Determine the (x, y) coordinate at the center of the cell enclosing the given text.  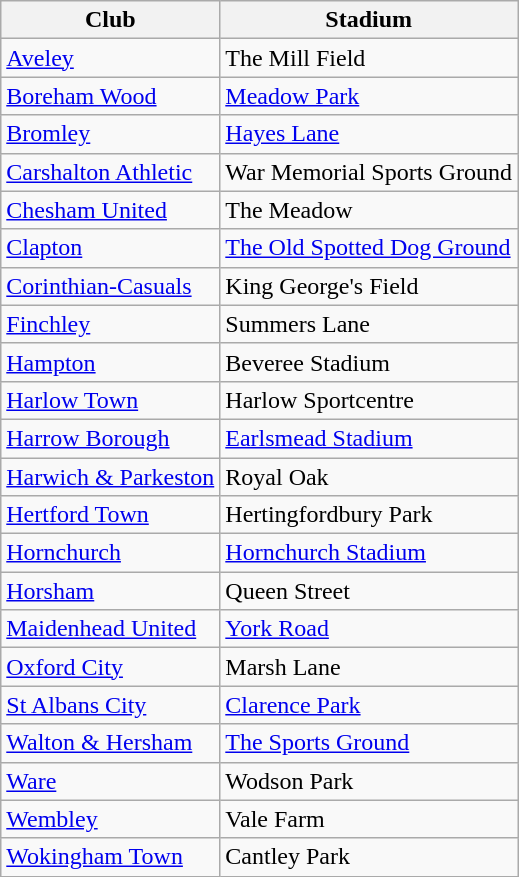
Harlow Town (110, 400)
Walton & Hersham (110, 743)
Hayes Lane (369, 134)
Wokingham Town (110, 857)
Beveree Stadium (369, 362)
The Old Spotted Dog Ground (369, 248)
Clapton (110, 248)
Hornchurch Stadium (369, 553)
St Albans City (110, 705)
Bromley (110, 134)
Cantley Park (369, 857)
Hampton (110, 362)
Club (110, 20)
Wodson Park (369, 781)
Hertford Town (110, 515)
Vale Farm (369, 819)
Aveley (110, 58)
Oxford City (110, 667)
Earlsmead Stadium (369, 438)
Harlow Sportcentre (369, 400)
Meadow Park (369, 96)
Horsham (110, 591)
Clarence Park (369, 705)
The Sports Ground (369, 743)
Stadium (369, 20)
Ware (110, 781)
Hornchurch (110, 553)
Summers Lane (369, 324)
The Mill Field (369, 58)
Harwich & Parkeston (110, 477)
Royal Oak (369, 477)
Queen Street (369, 591)
Boreham Wood (110, 96)
Harrow Borough (110, 438)
York Road (369, 629)
Wembley (110, 819)
King George's Field (369, 286)
Carshalton Athletic (110, 172)
Corinthian-Casuals (110, 286)
Marsh Lane (369, 667)
The Meadow (369, 210)
Maidenhead United (110, 629)
Hertingfordbury Park (369, 515)
Chesham United (110, 210)
War Memorial Sports Ground (369, 172)
Finchley (110, 324)
